Pinpoint the cell where the given text exists, returning its [x, y] midpoint coordinate. 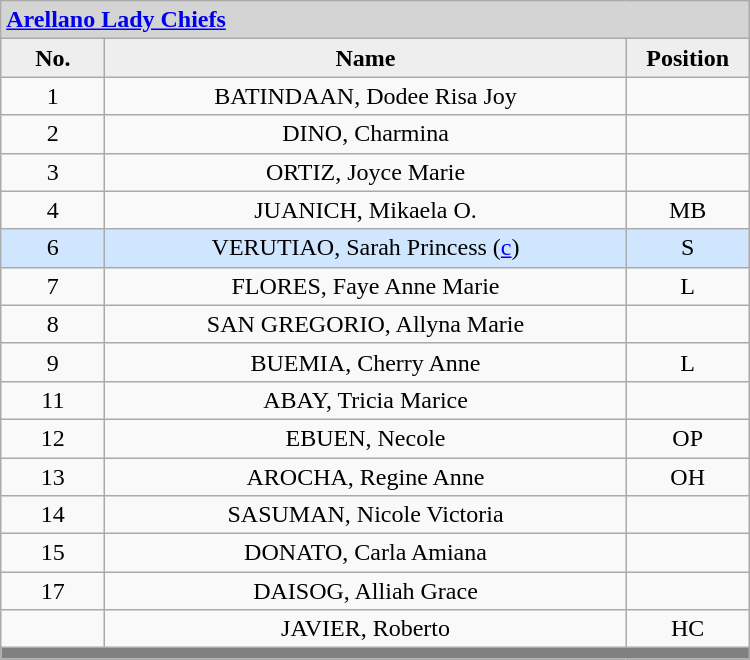
BATINDAAN, Dodee Risa Joy [366, 96]
SAN GREGORIO, Allyna Marie [366, 324]
EBUEN, Necole [366, 438]
9 [53, 362]
2 [53, 134]
1 [53, 96]
11 [53, 400]
7 [53, 286]
Arellano Lady Chiefs [375, 20]
DAISOG, Alliah Grace [366, 591]
S [688, 248]
SASUMAN, Nicole Victoria [366, 515]
Position [688, 58]
DINO, Charmina [366, 134]
HC [688, 629]
17 [53, 591]
13 [53, 477]
ABAY, Tricia Marice [366, 400]
4 [53, 210]
3 [53, 172]
ORTIZ, Joyce Marie [366, 172]
Name [366, 58]
FLORES, Faye Anne Marie [366, 286]
OP [688, 438]
No. [53, 58]
JUANICH, Mikaela O. [366, 210]
OH [688, 477]
MB [688, 210]
8 [53, 324]
DONATO, Carla Amiana [366, 553]
BUEMIA, Cherry Anne [366, 362]
AROCHA, Regine Anne [366, 477]
14 [53, 515]
12 [53, 438]
15 [53, 553]
JAVIER, Roberto [366, 629]
VERUTIAO, Sarah Princess (c) [366, 248]
6 [53, 248]
